Capture the cell that displays the provided text and extract its [x, y] central coordinate. 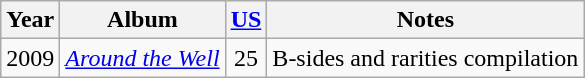
B-sides and rarities compilation [426, 58]
Notes [426, 20]
2009 [30, 58]
25 [246, 58]
US [246, 20]
Around the Well [142, 58]
Year [30, 20]
Album [142, 20]
